Return [X, Y] of the center of cell containing provided text 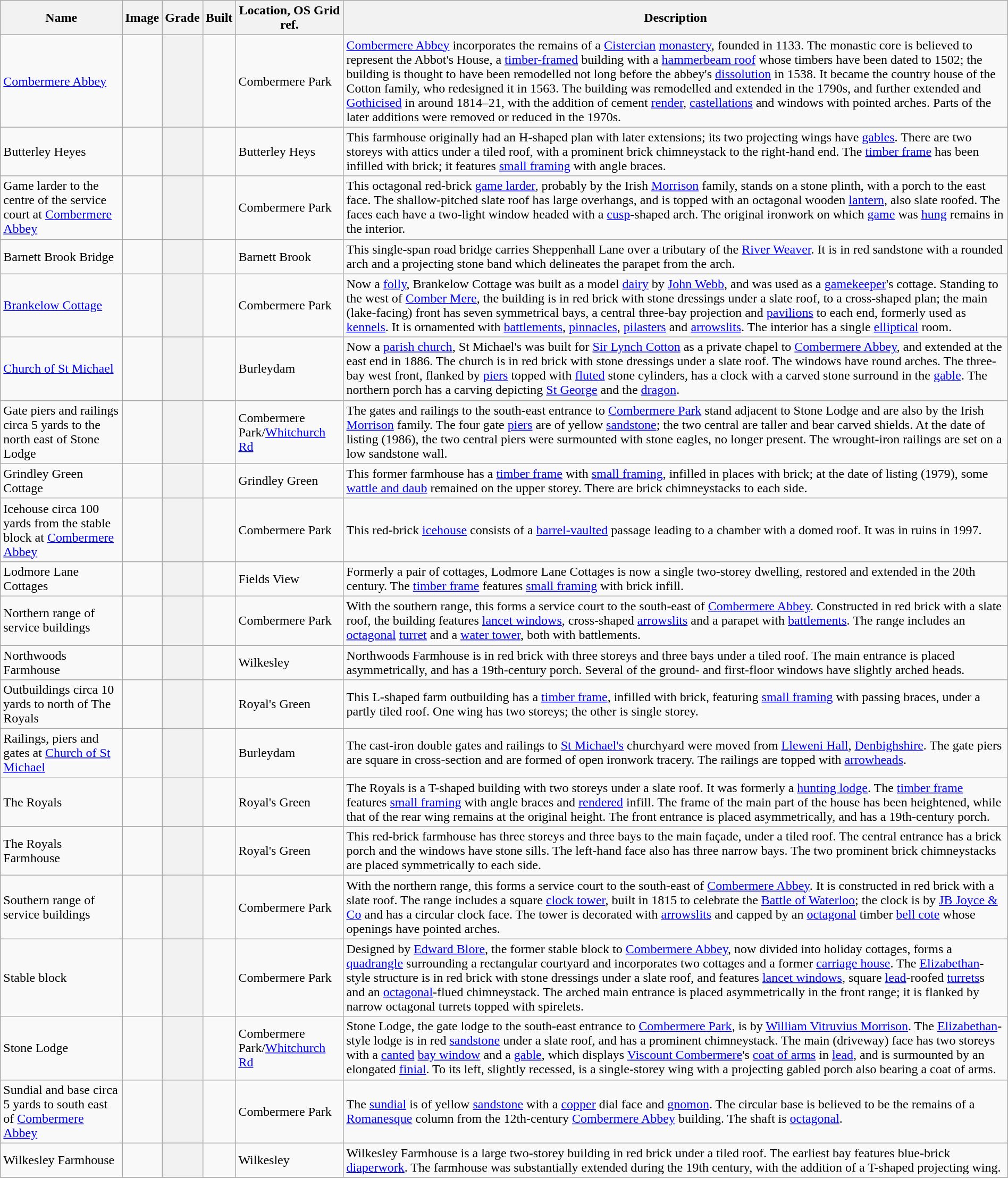
Description [675, 18]
Grindley Green [289, 481]
Name [62, 18]
Barnett Brook [289, 256]
Stable block [62, 978]
Fields View [289, 578]
Butterley Heys [289, 152]
Outbuildings circa 10 yards to north of The Royals [62, 704]
Stone Lodge [62, 1048]
Image [142, 18]
Gate piers and railings circa 5 yards to the north east of Stone Lodge [62, 432]
This red-brick icehouse consists of a barrel-vaulted passage leading to a chamber with a domed roof. It was in ruins in 1997. [675, 529]
Grade [182, 18]
Southern range of service buildings [62, 907]
Church of St Michael [62, 369]
The Royals Farmhouse [62, 851]
Location, OS Grid ref. [289, 18]
Sundial and base circa 5 yards to south east of Combermere Abbey [62, 1111]
Combermere Abbey [62, 81]
Barnett Brook Bridge [62, 256]
Built [219, 18]
Grindley Green Cottage [62, 481]
Wilkesley Farmhouse [62, 1160]
Game larder to the centre of the service court at Combermere Abbey [62, 207]
Lodmore Lane Cottages [62, 578]
Railings, piers and gates at Church of St Michael [62, 753]
Northern range of service buildings [62, 620]
Brankelow Cottage [62, 305]
The Royals [62, 802]
Icehouse circa 100 yards from the stable block at Combermere Abbey [62, 529]
Butterley Heyes [62, 152]
Northwoods Farmhouse [62, 662]
